From the cell containing the given text, extract its center point as (x, y) coordinate. 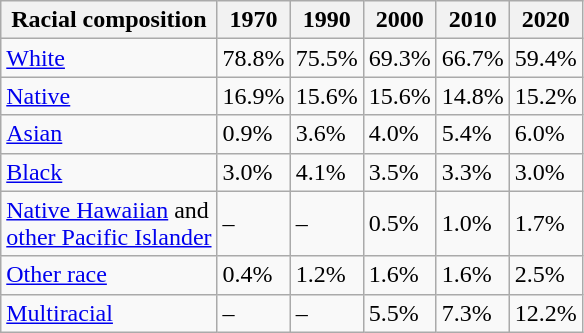
5.5% (400, 313)
78.8% (254, 58)
2000 (400, 20)
3.3% (472, 172)
4.1% (326, 172)
66.7% (472, 58)
0.4% (254, 275)
59.4% (546, 58)
15.2% (546, 96)
Racial composition (109, 20)
Asian (109, 134)
White (109, 58)
Native (109, 96)
Multiracial (109, 313)
2020 (546, 20)
75.5% (326, 58)
0.9% (254, 134)
69.3% (400, 58)
12.2% (546, 313)
5.4% (472, 134)
7.3% (472, 313)
6.0% (546, 134)
3.5% (400, 172)
14.8% (472, 96)
1.0% (472, 224)
3.6% (326, 134)
Native Hawaiian and other Pacific Islander (109, 224)
1970 (254, 20)
1.2% (326, 275)
2010 (472, 20)
4.0% (400, 134)
0.5% (400, 224)
2.5% (546, 275)
1990 (326, 20)
Black (109, 172)
Other race (109, 275)
1.7% (546, 224)
16.9% (254, 96)
